Capture the cell that displays the provided text and extract its (x, y) central coordinate. 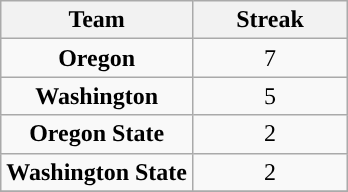
Washington State (97, 172)
7 (270, 58)
5 (270, 96)
Team (97, 20)
Washington (97, 96)
Oregon (97, 58)
Streak (270, 20)
Oregon State (97, 134)
